From the cell containing the given text, extract its center point as (X, Y) coordinate. 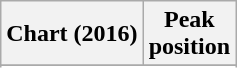
Peak position (189, 34)
Chart (2016) (72, 34)
